Identify which cell holds the provided text, then report its (x, y) central coordinate. 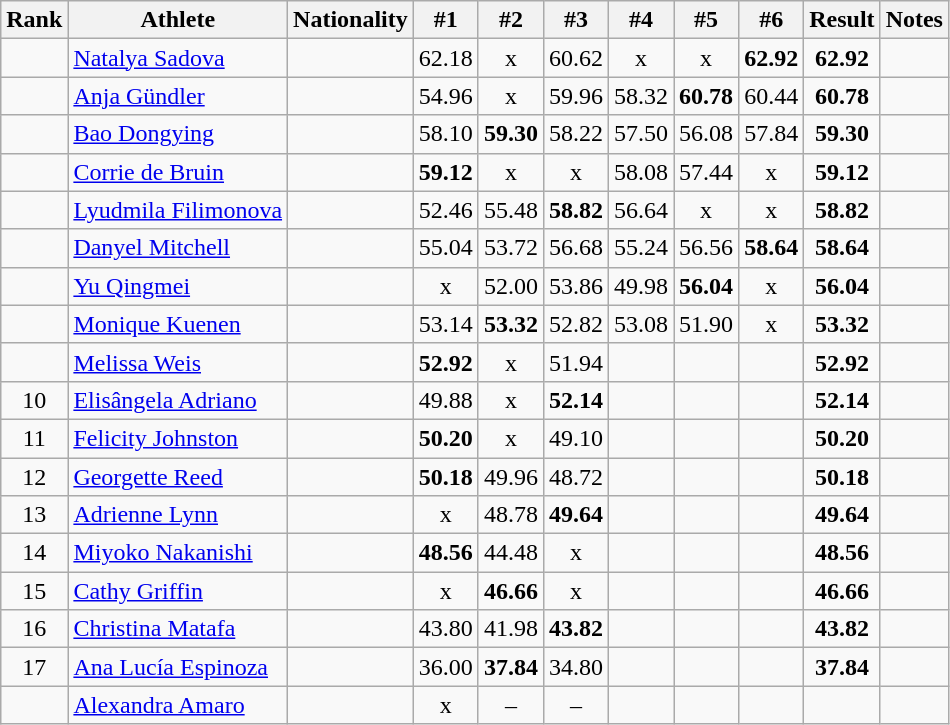
10 (34, 400)
41.98 (510, 629)
16 (34, 629)
52.00 (510, 286)
Melissa Weis (178, 362)
Bao Dongying (178, 134)
12 (34, 477)
56.56 (706, 248)
52.46 (446, 210)
Felicity Johnston (178, 438)
54.96 (446, 96)
Alexandra Amaro (178, 705)
55.48 (510, 210)
48.78 (510, 515)
#3 (576, 20)
Adrienne Lynn (178, 515)
15 (34, 591)
Georgette Reed (178, 477)
14 (34, 553)
Notes (914, 20)
49.10 (576, 438)
Elisângela Adriano (178, 400)
#1 (446, 20)
Anja Gündler (178, 96)
43.80 (446, 629)
11 (34, 438)
#4 (642, 20)
13 (34, 515)
Danyel Mitchell (178, 248)
Result (842, 20)
62.18 (446, 58)
59.96 (576, 96)
Monique Kuenen (178, 324)
Miyoko Nakanishi (178, 553)
57.84 (772, 134)
#5 (706, 20)
49.96 (510, 477)
58.22 (576, 134)
Nationality (351, 20)
51.94 (576, 362)
36.00 (446, 667)
56.08 (706, 134)
58.08 (642, 172)
Athlete (178, 20)
Natalya Sadova (178, 58)
17 (34, 667)
Ana Lucía Espinoza (178, 667)
Cathy Griffin (178, 591)
49.98 (642, 286)
55.04 (446, 248)
48.72 (576, 477)
56.68 (576, 248)
56.64 (642, 210)
60.62 (576, 58)
58.10 (446, 134)
Rank (34, 20)
55.24 (642, 248)
60.44 (772, 96)
Corrie de Bruin (178, 172)
#2 (510, 20)
Lyudmila Filimonova (178, 210)
53.14 (446, 324)
57.50 (642, 134)
Yu Qingmei (178, 286)
52.82 (576, 324)
53.08 (642, 324)
53.86 (576, 286)
58.32 (642, 96)
44.48 (510, 553)
53.72 (510, 248)
57.44 (706, 172)
#6 (772, 20)
Christina Matafa (178, 629)
51.90 (706, 324)
34.80 (576, 667)
49.88 (446, 400)
